Search for the cell housing the specified text and yield its (x, y) center coordinate. 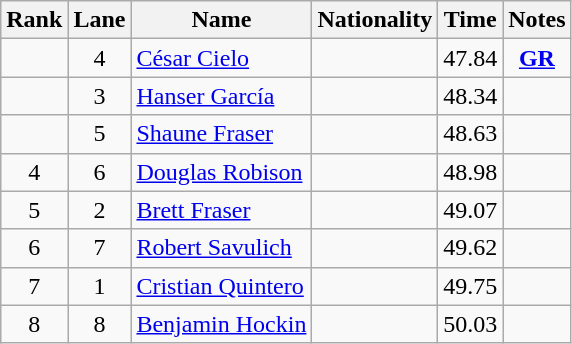
50.03 (470, 324)
Time (470, 20)
48.98 (470, 172)
48.34 (470, 96)
Benjamin Hockin (222, 324)
1 (100, 286)
Robert Savulich (222, 248)
49.62 (470, 248)
GR (537, 58)
49.75 (470, 286)
48.63 (470, 134)
3 (100, 96)
49.07 (470, 210)
2 (100, 210)
Rank (34, 20)
Shaune Fraser (222, 134)
Hanser García (222, 96)
Lane (100, 20)
Brett Fraser (222, 210)
Notes (537, 20)
Name (222, 20)
Douglas Robison (222, 172)
Cristian Quintero (222, 286)
César Cielo (222, 58)
47.84 (470, 58)
Nationality (375, 20)
